For the text-containing cell, return its midpoint in [x, y] coordinate format. 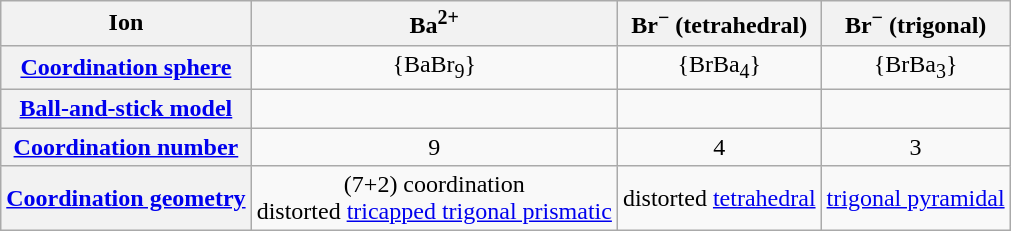
(7+2) coordinationdistorted tricapped trigonal prismatic [434, 198]
{BrBa3} [916, 67]
Ba2+ [434, 24]
3 [916, 147]
{BaBr9} [434, 67]
Br− (tetrahedral) [719, 24]
{BrBa4} [719, 67]
Ion [126, 24]
Br− (trigonal) [916, 24]
trigonal pyramidal [916, 198]
distorted tetrahedral [719, 198]
Coordination sphere [126, 67]
4 [719, 147]
Coordination number [126, 147]
Ball-and-stick model [126, 109]
Coordination geometry [126, 198]
9 [434, 147]
